Return (X, Y) of the center of cell containing provided text 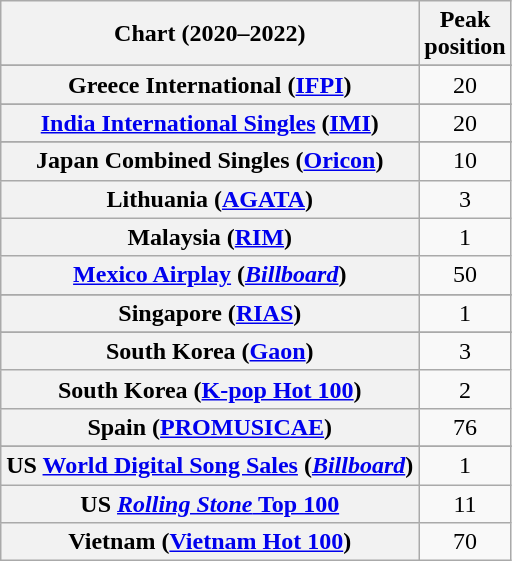
India International Singles (IMI) (210, 123)
70 (465, 542)
76 (465, 427)
Lithuania (AGATA) (210, 199)
Peakposition (465, 34)
10 (465, 161)
Spain (PROMUSICAE) (210, 427)
Malaysia (RIM) (210, 237)
US World Digital Song Sales (Billboard) (210, 465)
Singapore (RIAS) (210, 313)
Japan Combined Singles (Oricon) (210, 161)
US Rolling Stone Top 100 (210, 503)
Vietnam (Vietnam Hot 100) (210, 542)
11 (465, 503)
South Korea (K-pop Hot 100) (210, 389)
2 (465, 389)
Chart (2020–2022) (210, 34)
South Korea (Gaon) (210, 351)
Greece International (IFPI) (210, 85)
50 (465, 275)
Mexico Airplay (Billboard) (210, 275)
